Provide the [x, y] coordinate of the cell's center where the given text is located.  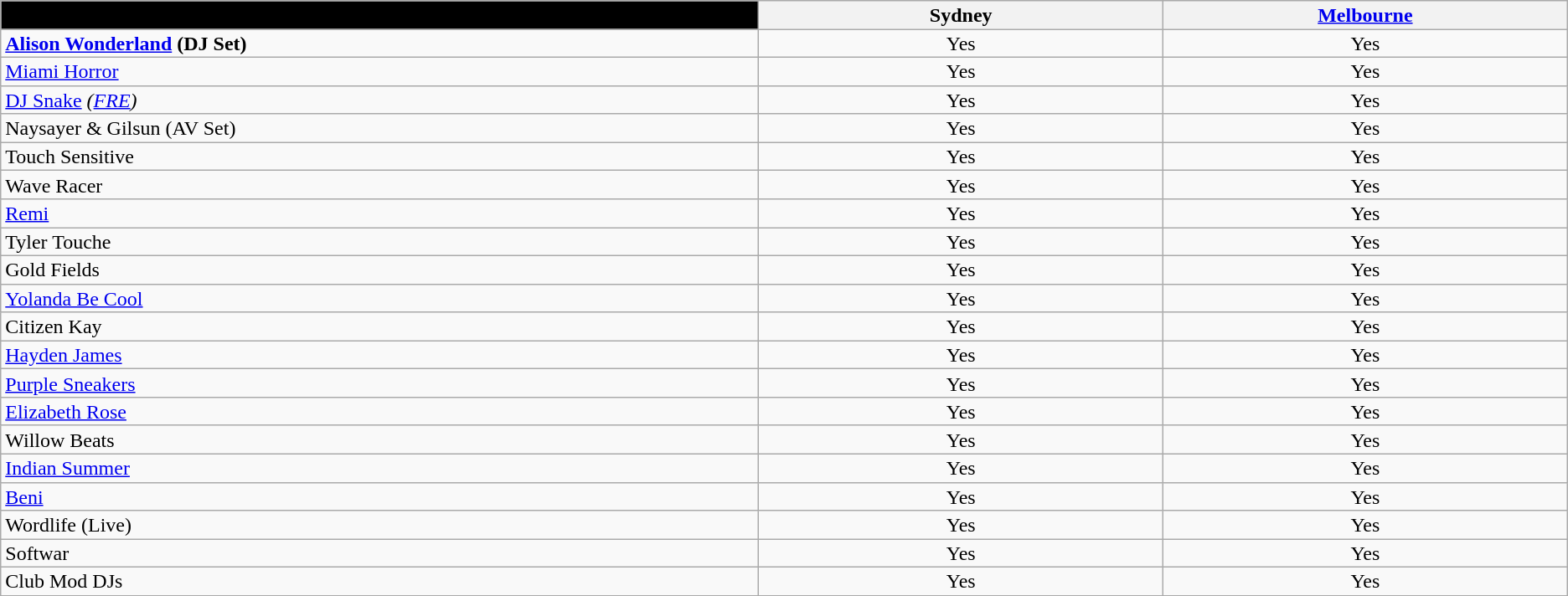
Club Mod DJs [380, 582]
Miami Horror [380, 71]
Hayden James [380, 355]
DJ Snake (FRE) [380, 100]
Purple Sneakers [380, 383]
Citizen Kay [380, 326]
Remi [380, 213]
Touch Sensitive [380, 157]
Tyler Touche [380, 242]
Softwar [380, 553]
Wordlife (Live) [380, 525]
Yolanda Be Cool [380, 298]
Gold Fields [380, 270]
Naysayer & Gilsun (AV Set) [380, 128]
Alison Wonderland (DJ Set) [380, 44]
Wave Racer [380, 185]
Indian Summer [380, 468]
Willow Beats [380, 439]
Sydney [962, 15]
Beni [380, 496]
Elizabeth Rose [380, 412]
Melbourne [1365, 15]
